Identify which cell holds the provided text, then report its [X, Y] central coordinate. 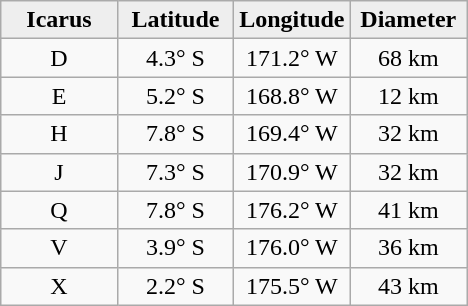
Diameter [408, 20]
V [59, 248]
36 km [408, 248]
176.2° W [292, 210]
170.9° W [292, 172]
41 km [408, 210]
7.3° S [175, 172]
5.2° S [175, 96]
E [59, 96]
Icarus [59, 20]
2.2° S [175, 286]
H [59, 134]
Latitude [175, 20]
171.2° W [292, 58]
175.5° W [292, 286]
169.4° W [292, 134]
12 km [408, 96]
43 km [408, 286]
D [59, 58]
X [59, 286]
176.0° W [292, 248]
Q [59, 210]
J [59, 172]
68 km [408, 58]
4.3° S [175, 58]
Longitude [292, 20]
168.8° W [292, 96]
3.9° S [175, 248]
